Detect which cell encompasses the target text, then output its [x, y] center coordinate. 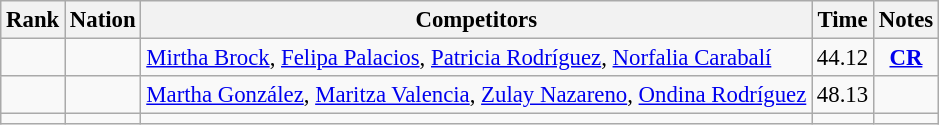
Competitors [476, 20]
Rank [33, 20]
CR [906, 58]
44.12 [843, 58]
Martha González, Maritza Valencia, Zulay Nazareno, Ondina Rodríguez [476, 95]
Time [843, 20]
48.13 [843, 95]
Nation [103, 20]
Mirtha Brock, Felipa Palacios, Patricia Rodríguez, Norfalia Carabalí [476, 58]
Notes [906, 20]
